Pinpoint the cell where the given text exists, returning its [x, y] midpoint coordinate. 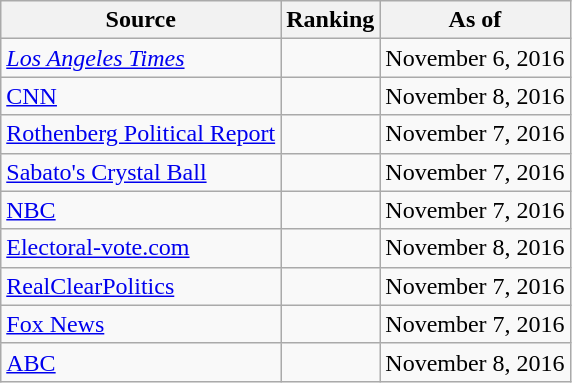
NBC [141, 210]
RealClearPolitics [141, 286]
As of [475, 20]
CNN [141, 96]
ABC [141, 362]
Ranking [330, 20]
November 6, 2016 [475, 58]
Los Angeles Times [141, 58]
Rothenberg Political Report [141, 134]
Source [141, 20]
Fox News [141, 324]
Electoral-vote.com [141, 248]
Sabato's Crystal Ball [141, 172]
